Search for the cell housing the specified text and yield its (x, y) center coordinate. 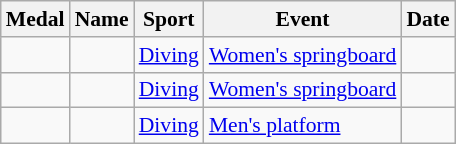
Medal (36, 19)
Sport (169, 19)
Event (303, 19)
Date (428, 19)
Name (102, 19)
Men's platform (303, 126)
